Extract the (X, Y) coordinate from the center of the cell holding the provided text.  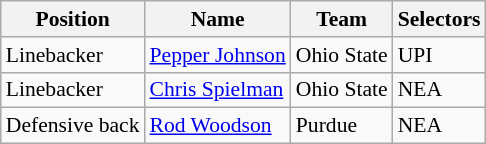
Team (342, 19)
UPI (440, 55)
Purdue (342, 126)
Rod Woodson (218, 126)
Chris Spielman (218, 90)
Position (73, 19)
Defensive back (73, 126)
Pepper Johnson (218, 55)
Name (218, 19)
Selectors (440, 19)
